Extract the (X, Y) coordinate from the center of the cell holding the provided text.  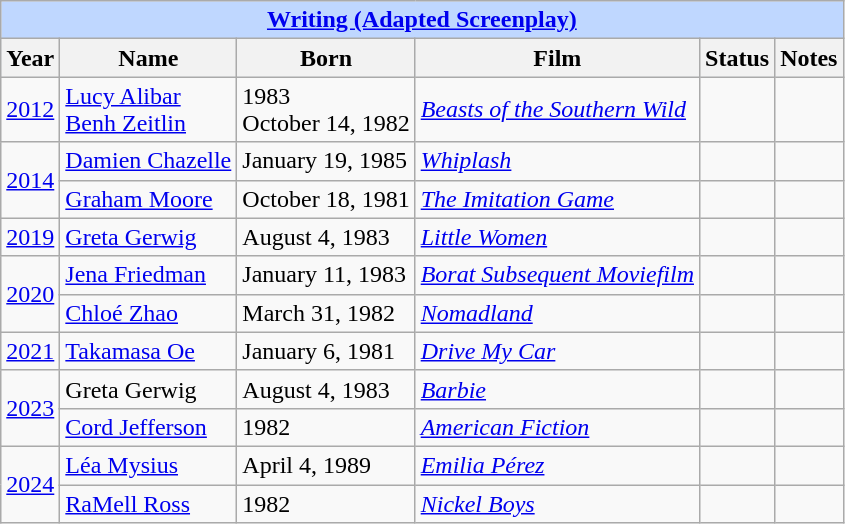
April 4, 1989 (326, 465)
Chloé Zhao (148, 313)
Nickel Boys (557, 503)
Year (30, 58)
Film (557, 58)
January 19, 1985 (326, 161)
Borat Subsequent Moviefilm (557, 275)
Beasts of the Southern Wild (557, 110)
2020 (30, 294)
Lucy AlibarBenh Zeitlin (148, 110)
Nomadland (557, 313)
Little Women (557, 237)
Whiplash (557, 161)
Graham Moore (148, 199)
Damien Chazelle (148, 161)
2014 (30, 180)
Emilia Pérez (557, 465)
Drive My Car (557, 351)
Writing (Adapted Screenplay) (422, 20)
Cord Jefferson (148, 427)
Jena Friedman (148, 275)
Léa Mysius (148, 465)
Status (738, 58)
2012 (30, 110)
2019 (30, 237)
Name (148, 58)
The Imitation Game (557, 199)
1983October 14, 1982 (326, 110)
American Fiction (557, 427)
Notes (809, 58)
March 31, 1982 (326, 313)
January 6, 1981 (326, 351)
Barbie (557, 389)
Takamasa Oe (148, 351)
January 11, 1983 (326, 275)
2021 (30, 351)
2024 (30, 484)
Born (326, 58)
October 18, 1981 (326, 199)
RaMell Ross (148, 503)
2023 (30, 408)
